From the cell containing the given text, extract its center point as (x, y) coordinate. 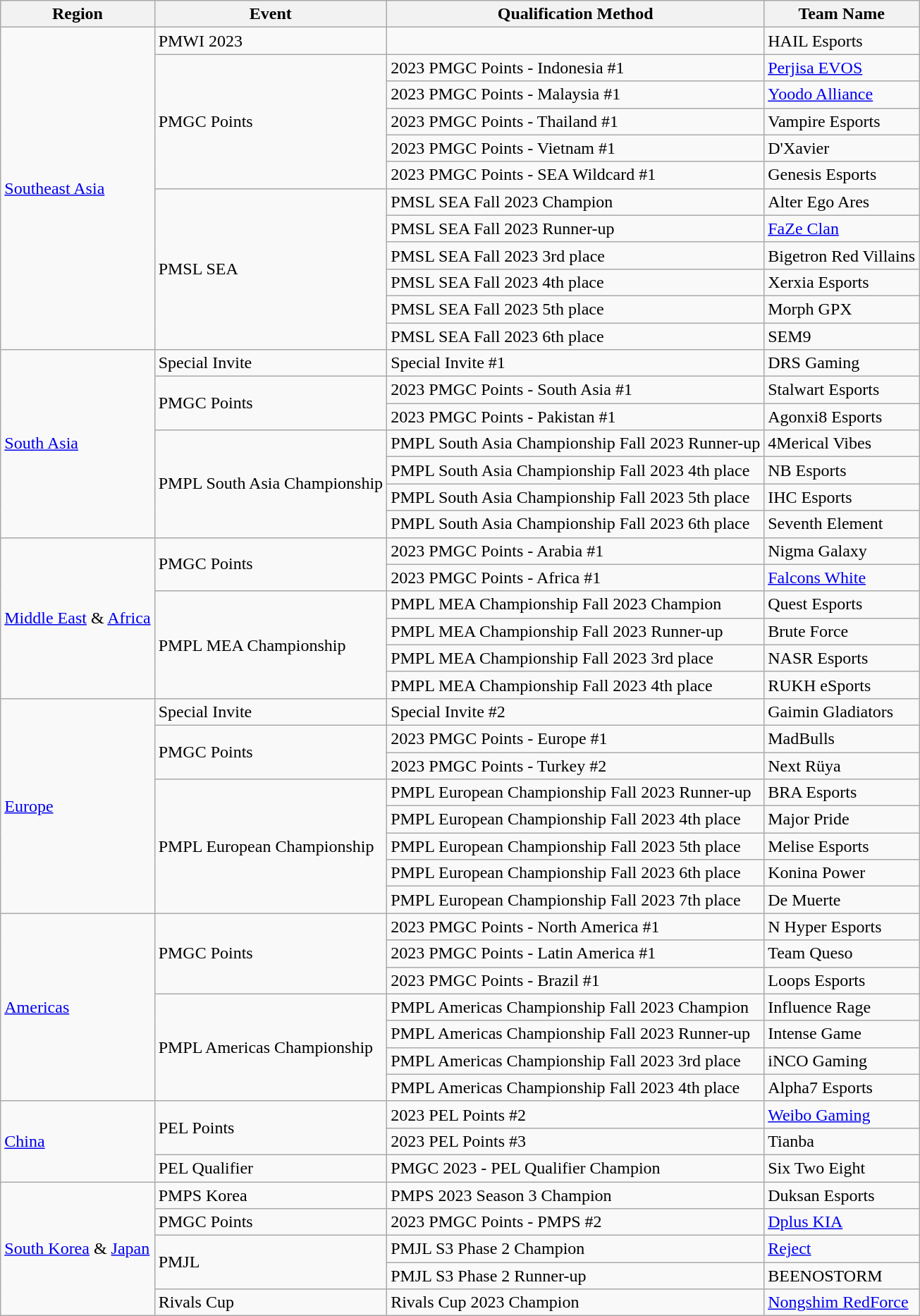
PMSL SEA Fall 2023 4th place (575, 282)
2023 PMGC Points - Malaysia #1 (575, 95)
RUKH eSports (842, 685)
2023 PMGC Points - Brazil #1 (575, 980)
PMPL MEA Championship Fall 2023 4th place (575, 685)
De Muerte (842, 900)
PMPS Korea (271, 1195)
Perjisa EVOS (842, 68)
Weibo Gaming (842, 1114)
Seventh Element (842, 524)
PMSL SEA Fall 2023 6th place (575, 336)
PEL Points (271, 1128)
SEM9 (842, 336)
Duksan Esports (842, 1195)
PMPL MEA Championship Fall 2023 Runner-up (575, 631)
Rivals Cup (271, 1303)
Region (78, 14)
Next Rüya (842, 765)
DRS Gaming (842, 363)
Reject (842, 1249)
2023 PMGC Points - SEA Wildcard #1 (575, 175)
Falcons White (842, 578)
FaZe Clan (842, 229)
PMPL South Asia Championship Fall 2023 4th place (575, 470)
Agonxi8 Esports (842, 417)
2023 PMGC Points - South Asia #1 (575, 390)
PMPL South Asia Championship Fall 2023 5th place (575, 497)
PMJL S3 Phase 2 Runner-up (575, 1276)
Morph GPX (842, 309)
HAIL Esports (842, 41)
PMPL European Championship Fall 2023 5th place (575, 846)
Major Pride (842, 820)
PMSL SEA Fall 2023 3rd place (575, 255)
2023 PEL Points #2 (575, 1114)
Southeast Asia (78, 189)
Yoodo Alliance (842, 95)
Dplus KIA (842, 1222)
PMPL Americas Championship (271, 1047)
Brute Force (842, 631)
Europe (78, 805)
PMPL MEA Championship Fall 2023 3rd place (575, 658)
South Korea & Japan (78, 1249)
Loops Esports (842, 980)
2023 PMGC Points - North America #1 (575, 927)
PMPL European Championship Fall 2023 Runner-up (575, 793)
Rivals Cup 2023 Champion (575, 1303)
PMGC 2023 - PEL Qualifier Champion (575, 1168)
Vampire Esports (842, 121)
PMPL Americas Championship Fall 2023 3rd place (575, 1061)
2023 PMGC Points - Vietnam #1 (575, 148)
Konina Power (842, 873)
PMPL European Championship Fall 2023 7th place (575, 900)
Intense Game (842, 1034)
Qualification Method (575, 14)
PMPL South Asia Championship Fall 2023 6th place (575, 524)
BRA Esports (842, 793)
2023 PMGC Points - Indonesia #1 (575, 68)
2023 PMGC Points - Pakistan #1 (575, 417)
Alter Ego Ares (842, 202)
2023 PEL Points #3 (575, 1141)
2023 PMGC Points - Arabia #1 (575, 551)
D'Xavier (842, 148)
PMPL European Championship (271, 846)
N Hyper Esports (842, 927)
South Asia (78, 444)
PMJL (271, 1262)
PMPL Americas Championship Fall 2023 4th place (575, 1087)
PMSL SEA (271, 269)
2023 PMGC Points - Turkey #2 (575, 765)
Stalwart Esports (842, 390)
Gaimin Gladiators (842, 712)
iNCO Gaming (842, 1061)
Tianba (842, 1141)
4Merical Vibes (842, 444)
Nongshim RedForce (842, 1303)
2023 PMGC Points - Africa #1 (575, 578)
China (78, 1141)
PMSL SEA Fall 2023 5th place (575, 309)
PMPL South Asia Championship Fall 2023 Runner-up (575, 444)
PMPS 2023 Season 3 Champion (575, 1195)
2023 PMGC Points - Europe #1 (575, 738)
Quest Esports (842, 604)
Melise Esports (842, 846)
PMPL European Championship Fall 2023 4th place (575, 820)
BEENOSTORM (842, 1276)
Six Two Eight (842, 1168)
PMPL MEA Championship (271, 645)
MadBulls (842, 738)
PMSL SEA Fall 2023 Champion (575, 202)
Middle East & Africa (78, 618)
Alpha7 Esports (842, 1087)
Team Name (842, 14)
Nigma Galaxy (842, 551)
PMPL MEA Championship Fall 2023 Champion (575, 604)
Special Invite #1 (575, 363)
PMSL SEA Fall 2023 Runner-up (575, 229)
Xerxia Esports (842, 282)
Genesis Esports (842, 175)
2023 PMGC Points - Latin America #1 (575, 954)
PMPL European Championship Fall 2023 6th place (575, 873)
Influence Rage (842, 1007)
Event (271, 14)
IHC Esports (842, 497)
PEL Qualifier (271, 1168)
Americas (78, 1007)
Special Invite #2 (575, 712)
Bigetron Red Villains (842, 255)
NB Esports (842, 470)
Team Queso (842, 954)
PMPL Americas Championship Fall 2023 Champion (575, 1007)
2023 PMGC Points - PMPS #2 (575, 1222)
NASR Esports (842, 658)
PMJL S3 Phase 2 Champion (575, 1249)
PMPL Americas Championship Fall 2023 Runner-up (575, 1034)
2023 PMGC Points - Thailand #1 (575, 121)
PMWI 2023 (271, 41)
PMPL South Asia Championship (271, 484)
